Output the (x, y) coordinate of the center of the cell containing the given text.  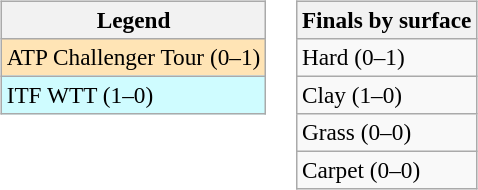
Finals by surface (387, 20)
Carpet (0–0) (387, 171)
Legend (133, 20)
Grass (0–0) (387, 133)
ATP Challenger Tour (0–1) (133, 57)
Hard (0–1) (387, 57)
Clay (1–0) (387, 95)
ITF WTT (1–0) (133, 95)
